Return [X, Y] of the center of cell containing provided text 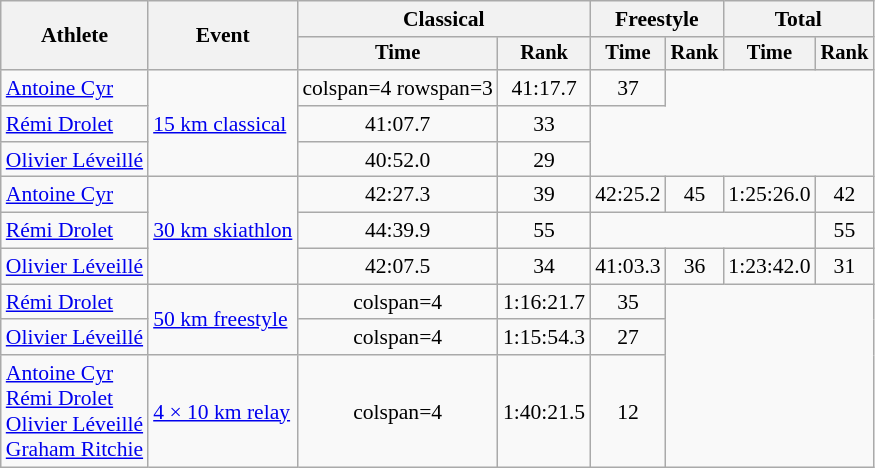
1:25:26.0 [769, 195]
35 [628, 302]
colspan=4 rowspan=3 [398, 88]
4 × 10 km relay [222, 411]
1:15:54.3 [544, 338]
42:27.3 [398, 195]
45 [695, 195]
1:40:21.5 [544, 411]
Athlete [74, 36]
1:16:21.7 [544, 302]
Antoine CyrRémi DroletOlivier LéveilléGraham Ritchie [74, 411]
15 km classical [222, 124]
42:07.5 [398, 267]
40:52.0 [398, 160]
30 km skiathlon [222, 230]
Freestyle [656, 19]
Classical [444, 19]
12 [628, 411]
37 [628, 88]
34 [544, 267]
27 [628, 338]
31 [845, 267]
44:39.9 [398, 231]
41:17.7 [544, 88]
42:25.2 [628, 195]
29 [544, 160]
Event [222, 36]
41:03.3 [628, 267]
33 [544, 124]
42 [845, 195]
50 km freestyle [222, 320]
36 [695, 267]
Total [798, 19]
1:23:42.0 [769, 267]
41:07.7 [398, 124]
39 [544, 195]
